From the cell containing the given text, extract its center point as (X, Y) coordinate. 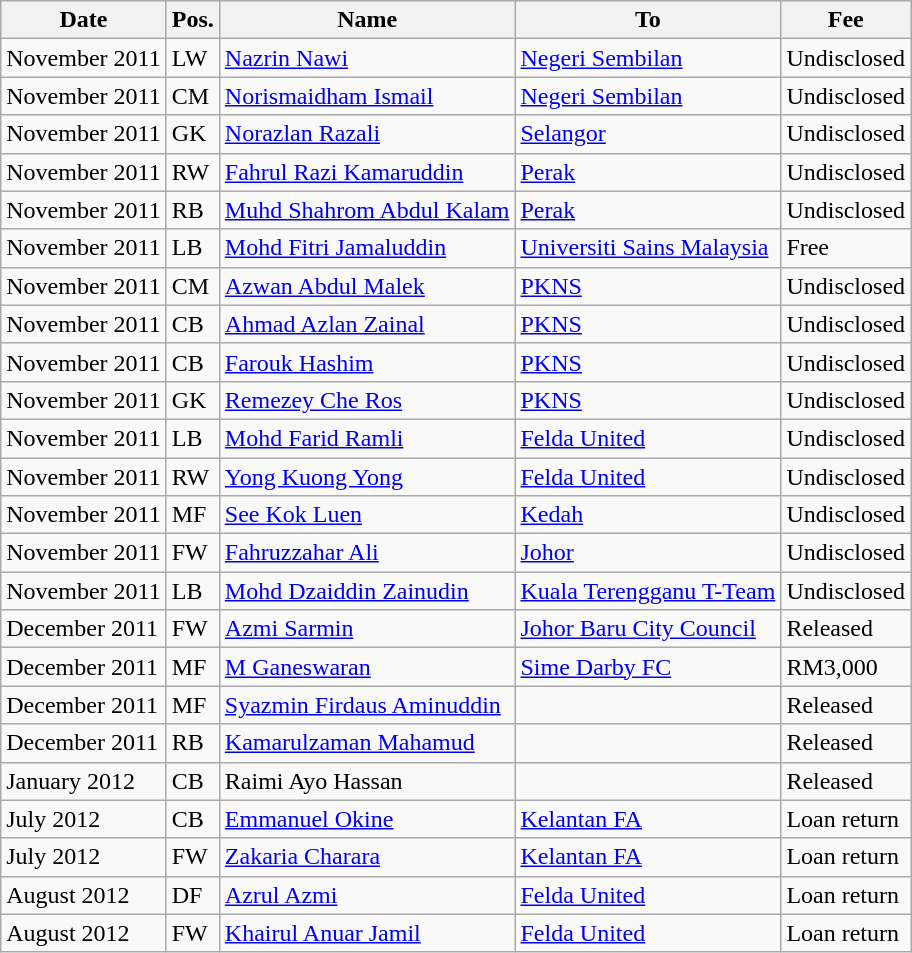
To (648, 20)
Name (367, 20)
Free (846, 248)
Johor (648, 553)
Ahmad Azlan Zainal (367, 324)
RM3,000 (846, 667)
Muhd Shahrom Abdul Kalam (367, 210)
Norazlan Razali (367, 134)
Syazmin Firdaus Aminuddin (367, 705)
Pos. (192, 20)
Zakaria Charara (367, 857)
January 2012 (84, 781)
Khairul Anuar Jamil (367, 933)
Nazrin Nawi (367, 58)
Mohd Dzaiddin Zainudin (367, 591)
M Ganeswaran (367, 667)
Azmi Sarmin (367, 629)
Fahrul Razi Kamaruddin (367, 172)
LW (192, 58)
Johor Baru City Council (648, 629)
Fahruzzahar Ali (367, 553)
Azrul Azmi (367, 895)
Fee (846, 20)
Emmanuel Okine (367, 819)
Mohd Fitri Jamaluddin (367, 248)
Kamarulzaman Mahamud (367, 743)
Kedah (648, 515)
Norismaidham Ismail (367, 96)
Remezey Che Ros (367, 400)
Selangor (648, 134)
Farouk Hashim (367, 362)
See Kok Luen (367, 515)
Yong Kuong Yong (367, 477)
Mohd Farid Ramli (367, 438)
Date (84, 20)
DF (192, 895)
Raimi Ayo Hassan (367, 781)
Kuala Terengganu T-Team (648, 591)
Azwan Abdul Malek (367, 286)
Universiti Sains Malaysia (648, 248)
Sime Darby FC (648, 667)
